Locate the cell with the specified text and output its [X, Y] center coordinate. 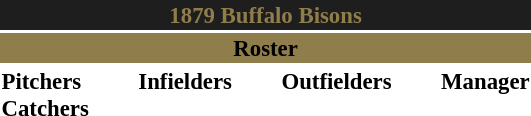
1879 Buffalo Bisons [266, 15]
Roster [266, 48]
